Identify which cell holds the provided text, then report its (x, y) central coordinate. 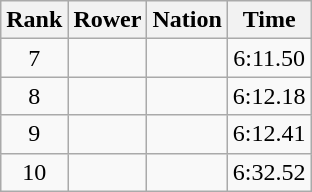
6:32.52 (269, 172)
6:12.18 (269, 96)
Rower (108, 20)
6:12.41 (269, 134)
Rank (34, 20)
7 (34, 58)
8 (34, 96)
Nation (187, 20)
9 (34, 134)
10 (34, 172)
6:11.50 (269, 58)
Time (269, 20)
